Search for the cell housing the specified text and yield its [X, Y] center coordinate. 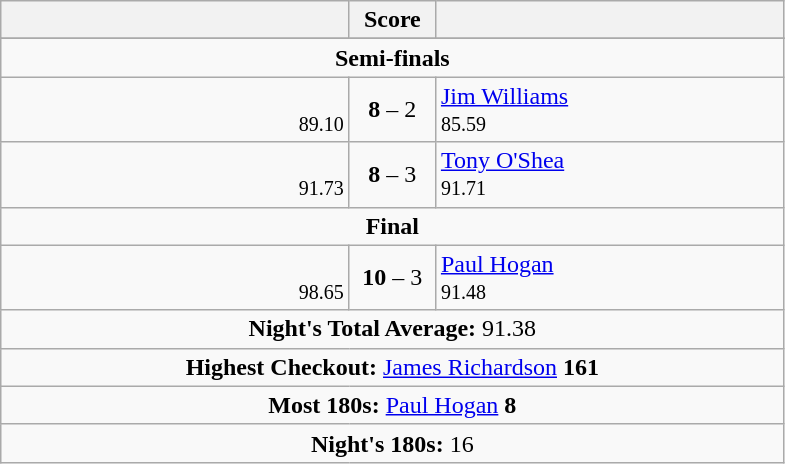
Highest Checkout: James Richardson 161 [392, 367]
Night's Total Average: 91.38 [392, 329]
8 – 3 [392, 174]
91.73 [176, 174]
Semi-finals [392, 58]
Jim Williams 85.59 [610, 110]
Paul Hogan 91.48 [610, 278]
Tony O'Shea 91.71 [610, 174]
98.65 [176, 278]
89.10 [176, 110]
Most 180s: Paul Hogan 8 [392, 405]
Night's 180s: 16 [392, 443]
8 – 2 [392, 110]
Score [392, 20]
10 – 3 [392, 278]
Final [392, 226]
